Search for the cell housing the specified text and yield its (X, Y) center coordinate. 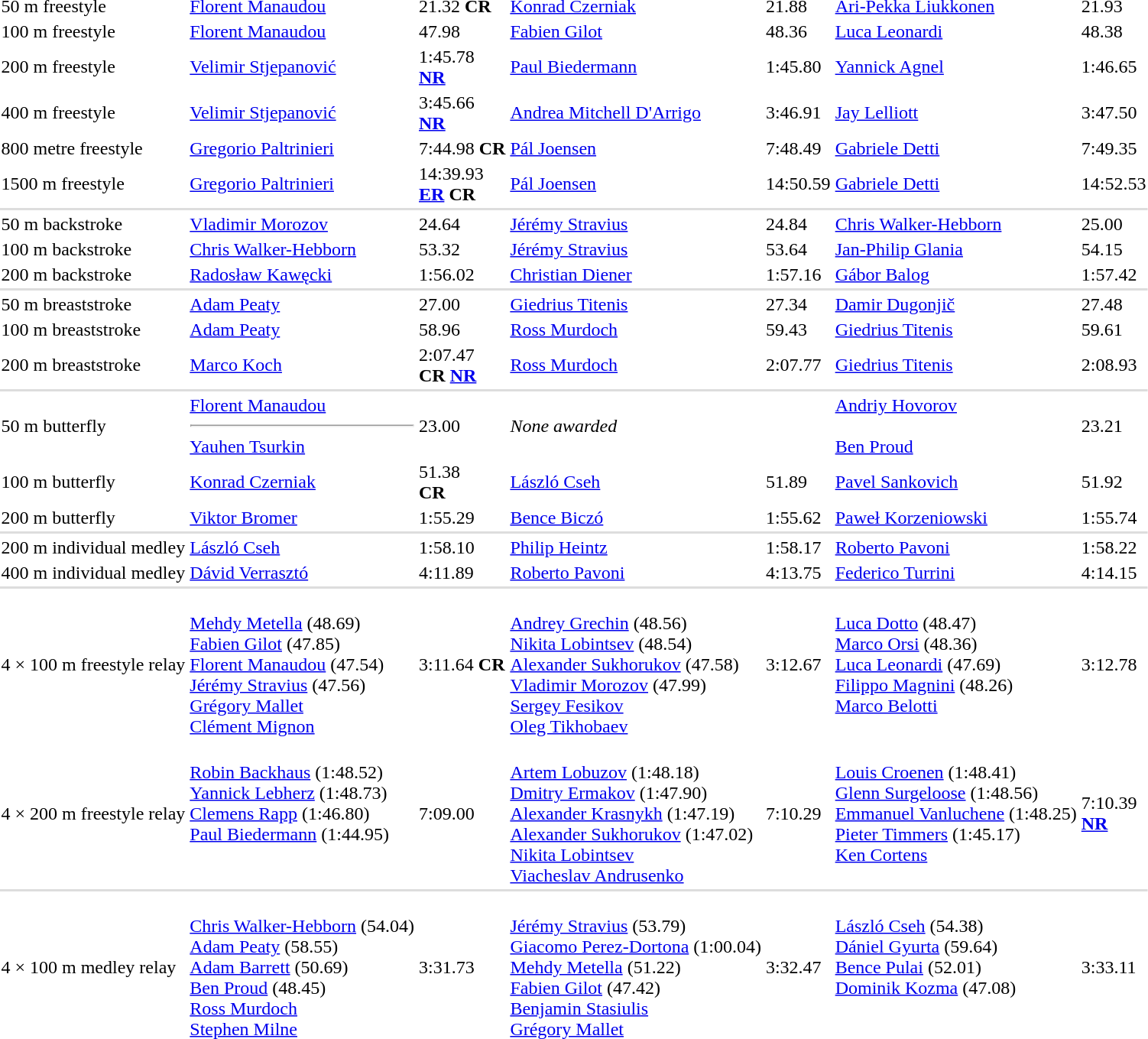
53.32 (462, 249)
Paweł Korzeniowski (955, 518)
Viktor Bromer (303, 518)
Christian Diener (636, 274)
14:50.59 (798, 183)
Artem Lobuzov (1:48.18)Dmitry Ermakov (1:47.90)Alexander Krasnykh (1:47.19)Alexander Sukhorukov (1:47.02)Nikita LobintsevViacheslav Andrusenko (636, 813)
Mehdy Metella (48.69)Fabien Gilot (47.85)Florent Manaudou (47.54)Jérémy Stravius (47.56)Grégory MalletClément Mignon (303, 664)
1:55.29 (462, 518)
Philip Heintz (636, 547)
27.48 (1114, 304)
7:10.39NR (1114, 813)
7:10.29 (798, 813)
100 m backstroke (93, 249)
Luca Leonardi (955, 31)
1:56.02 (462, 274)
59.61 (1114, 330)
2:07.77 (798, 365)
3:12.78 (1114, 664)
Florent Manaudou (303, 31)
3:47.50 (1114, 113)
4:11.89 (462, 573)
4:14.15 (1114, 573)
Federico Turrini (955, 573)
7:44.98 CR (462, 148)
1:58.10 (462, 547)
100 m breaststroke (93, 330)
27.00 (462, 304)
1:58.22 (1114, 547)
1500 m freestyle (93, 183)
53.64 (798, 249)
7:49.35 (1114, 148)
4:13.75 (798, 573)
3:11.64 CR (462, 664)
51.89 (798, 482)
Jay Lelliott (955, 113)
400 m freestyle (93, 113)
1:55.62 (798, 518)
200 m freestyle (93, 67)
48.38 (1114, 31)
59.43 (798, 330)
14:39.93ER CR (462, 183)
54.15 (1114, 249)
Gábor Balog (955, 274)
4 × 100 m freestyle relay (93, 664)
Bence Biczó (636, 518)
1:57.42 (1114, 274)
Konrad Czerniak (303, 482)
Louis Croenen (1:48.41)Glenn Surgeloose (1:48.56)Emmanuel Vanluchene (1:48.25)Pieter Timmers (1:45.17)Ken Cortens (955, 813)
Fabien Gilot (636, 31)
Andriy HovorovBen Proud (955, 426)
23.00 (462, 426)
14:52.53 (1114, 183)
200 m individual medley (93, 547)
Florent ManaudouYauhen Tsurkin (303, 426)
Radosław Kawęcki (303, 274)
1:57.16 (798, 274)
1:55.74 (1114, 518)
48.36 (798, 31)
800 metre freestyle (93, 148)
1:46.65 (1114, 67)
100 m butterfly (93, 482)
100 m freestyle (93, 31)
None awarded (670, 426)
3:46.91 (798, 113)
2:07.47CR NR (462, 365)
47.98 (462, 31)
200 m backstroke (93, 274)
1:45.78NR (462, 67)
24.84 (798, 224)
Yannick Agnel (955, 67)
3:12.67 (798, 664)
50 m butterfly (93, 426)
50 m breaststroke (93, 304)
51.92 (1114, 482)
2:08.93 (1114, 365)
7:09.00 (462, 813)
Jan-Philip Glania (955, 249)
Vladimir Morozov (303, 224)
23.21 (1114, 426)
51.38CR (462, 482)
200 m butterfly (93, 518)
50 m backstroke (93, 224)
4 × 200 m freestyle relay (93, 813)
27.34 (798, 304)
Luca Dotto (48.47)Marco Orsi (48.36)Luca Leonardi (47.69)Filippo Magnini (48.26)Marco Belotti (955, 664)
200 m breaststroke (93, 365)
Marco Koch (303, 365)
25.00 (1114, 224)
1:45.80 (798, 67)
24.64 (462, 224)
1:58.17 (798, 547)
Andrea Mitchell D'Arrigo (636, 113)
Paul Biedermann (636, 67)
58.96 (462, 330)
7:48.49 (798, 148)
Robin Backhaus (1:48.52)Yannick Lebherz (1:48.73)Clemens Rapp (1:46.80)Paul Biedermann (1:44.95) (303, 813)
Pavel Sankovich (955, 482)
400 m individual medley (93, 573)
Dávid Verrasztó (303, 573)
Andrey Grechin (48.56)Nikita Lobintsev (48.54)Alexander Sukhorukov (47.58)Vladimir Morozov (47.99)Sergey FesikovOleg Tikhobaev (636, 664)
Damir Dugonjič (955, 304)
3:45.66NR (462, 113)
